Capture the cell that displays the provided text and extract its [x, y] central coordinate. 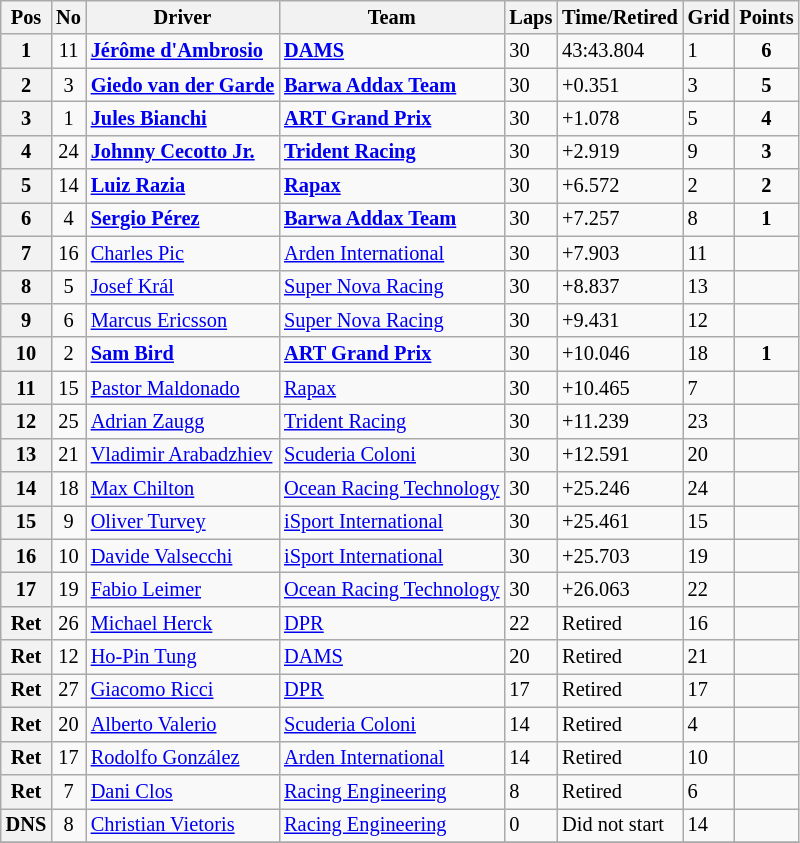
Team [392, 17]
+7.903 [620, 253]
+25.246 [620, 489]
Pos [26, 17]
Josef Král [182, 287]
Jules Bianchi [182, 118]
Fabio Leimer [182, 589]
Jérôme d'Ambrosio [182, 51]
+11.239 [620, 421]
+26.063 [620, 589]
DNS [26, 825]
+0.351 [620, 85]
+1.078 [620, 118]
Davide Valsecchi [182, 556]
No [68, 17]
Ho-Pin Tung [182, 657]
23 [709, 421]
26 [68, 623]
+6.572 [620, 186]
Driver [182, 17]
Oliver Turvey [182, 522]
Max Chilton [182, 489]
Christian Vietoris [182, 825]
Luiz Razia [182, 186]
Michael Herck [182, 623]
Points [766, 17]
Sam Bird [182, 354]
Laps [530, 17]
+10.046 [620, 354]
Dani Clos [182, 791]
Giacomo Ricci [182, 690]
27 [68, 690]
Adrian Zaugg [182, 421]
+8.837 [620, 287]
+2.919 [620, 152]
43:43.804 [620, 51]
Giedo van der Garde [182, 85]
25 [68, 421]
Time/Retired [620, 17]
Johnny Cecotto Jr. [182, 152]
Grid [709, 17]
Charles Pic [182, 253]
0 [530, 825]
Pastor Maldonado [182, 388]
+7.257 [620, 219]
Alberto Valerio [182, 724]
Rodolfo González [182, 758]
+9.431 [620, 320]
Did not start [620, 825]
+25.461 [620, 522]
Sergio Pérez [182, 219]
+12.591 [620, 455]
+25.703 [620, 556]
+10.465 [620, 388]
Vladimir Arabadzhiev [182, 455]
Marcus Ericsson [182, 320]
